Find where the given text appears and provide that cell's center as (x, y) coordinate. 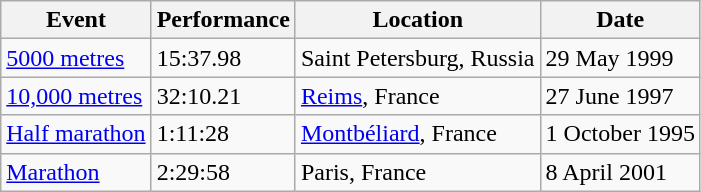
29 May 1999 (620, 58)
Location (418, 20)
1 October 1995 (620, 134)
Montbéliard, France (418, 134)
10,000 metres (76, 96)
Paris, France (418, 172)
Saint Petersburg, Russia (418, 58)
Event (76, 20)
Date (620, 20)
Marathon (76, 172)
5000 metres (76, 58)
Half marathon (76, 134)
Reims, France (418, 96)
1:11:28 (223, 134)
15:37.98 (223, 58)
27 June 1997 (620, 96)
32:10.21 (223, 96)
2:29:58 (223, 172)
Performance (223, 20)
8 April 2001 (620, 172)
